Identify which cell holds the provided text, then report its [x, y] central coordinate. 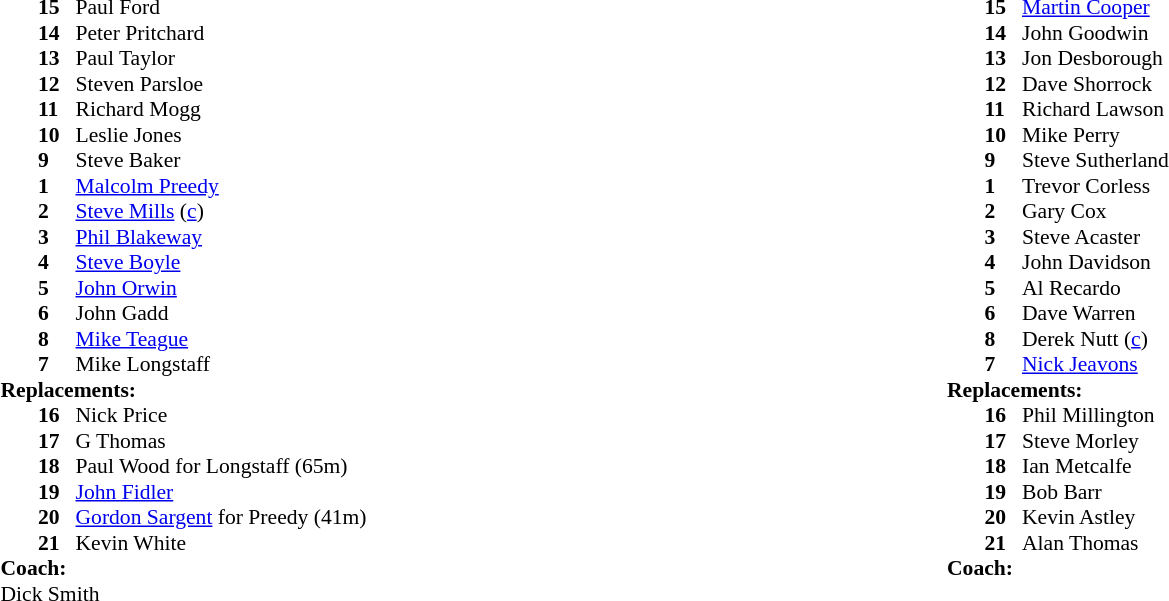
John Gadd [222, 313]
G Thomas [222, 441]
Steve Morley [1096, 441]
Dave Warren [1096, 313]
Gary Cox [1096, 211]
Gordon Sargent for Preedy (41m) [222, 517]
Phil Blakeway [222, 237]
Mike Teague [222, 339]
Jon Desborough [1096, 59]
John Davidson [1096, 263]
Steve Baker [222, 161]
Steve Boyle [222, 263]
Steven Parsloe [222, 84]
John Fidler [222, 492]
Bob Barr [1096, 492]
Richard Mogg [222, 109]
Paul Wood for Longstaff (65m) [222, 467]
Steve Sutherland [1096, 161]
Malcolm Preedy [222, 186]
Al Recardo [1096, 288]
Kevin White [222, 543]
Richard Lawson [1096, 109]
Steve Mills (c) [222, 211]
Nick Jeavons [1096, 365]
Mike Perry [1096, 135]
Nick Price [222, 415]
Kevin Astley [1096, 517]
Phil Millington [1096, 415]
Alan Thomas [1096, 543]
John Goodwin [1096, 33]
Derek Nutt (c) [1096, 339]
Mike Longstaff [222, 365]
Peter Pritchard [222, 33]
Steve Acaster [1096, 237]
Paul Taylor [222, 59]
Ian Metcalfe [1096, 467]
Leslie Jones [222, 135]
Trevor Corless [1096, 186]
Dave Shorrock [1096, 84]
John Orwin [222, 288]
